Extract the [x, y] coordinate from the center of the cell holding the provided text.  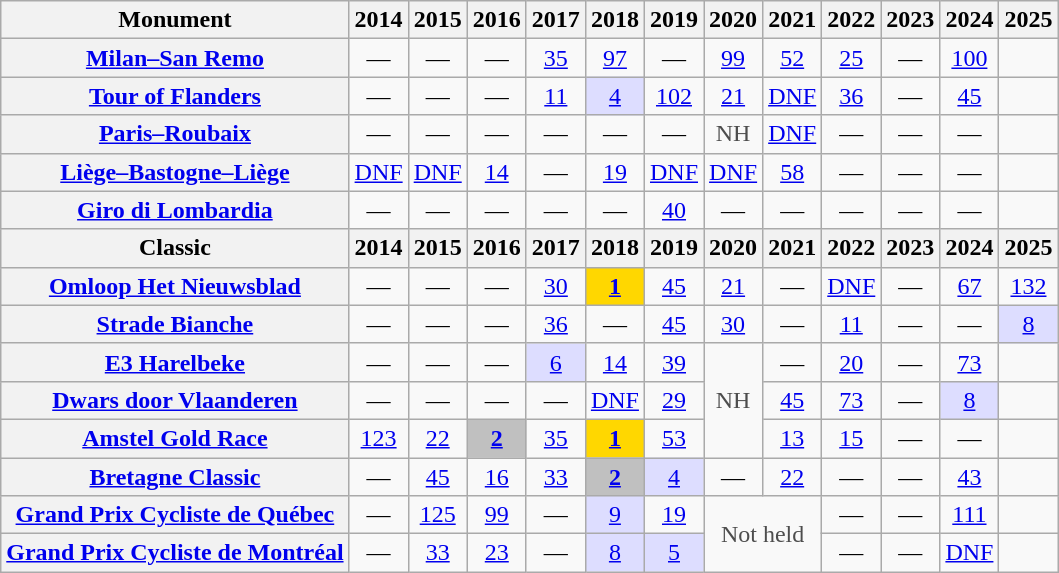
Milan–San Remo [175, 58]
E3 Harelbeke [175, 362]
Bretagne Classic [175, 477]
125 [438, 515]
23 [496, 553]
Amstel Gold Race [175, 438]
Liège–Bastogne–Liège [175, 172]
15 [852, 438]
Giro di Lombardia [175, 210]
Grand Prix Cycliste de Québec [175, 515]
Strade Bianche [175, 324]
Classic [175, 248]
58 [792, 172]
67 [970, 286]
Not held [763, 534]
40 [674, 210]
100 [970, 58]
Omloop Het Nieuwsblad [175, 286]
16 [496, 477]
123 [378, 438]
Monument [175, 20]
132 [1028, 286]
102 [674, 96]
39 [674, 362]
43 [970, 477]
53 [674, 438]
13 [792, 438]
Paris–Roubaix [175, 134]
5 [674, 553]
111 [970, 515]
97 [614, 58]
25 [852, 58]
Tour of Flanders [175, 96]
Dwars door Vlaanderen [175, 400]
20 [852, 362]
9 [614, 515]
Grand Prix Cycliste de Montréal [175, 553]
6 [556, 362]
29 [674, 400]
52 [792, 58]
